Scan for the cell matching the given text and deliver its [X, Y] coordinate at center. 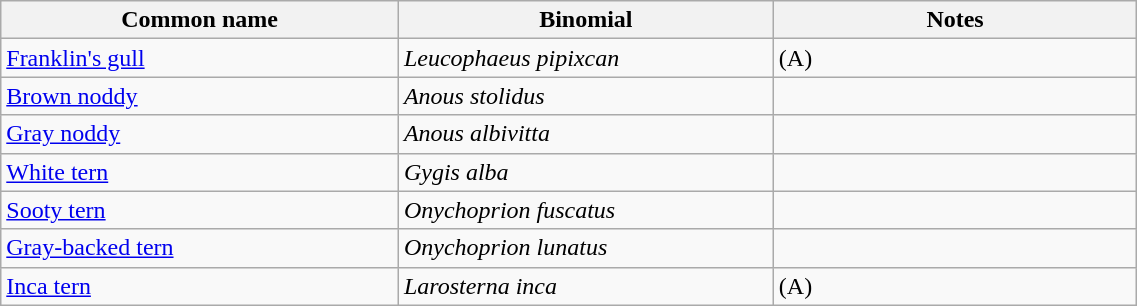
White tern [200, 172]
Leucophaeus pipixcan [586, 58]
Larosterna inca [586, 286]
Onychoprion fuscatus [586, 210]
Common name [200, 20]
Gray noddy [200, 134]
Anous albivitta [586, 134]
Franklin's gull [200, 58]
Inca tern [200, 286]
Binomial [586, 20]
Sooty tern [200, 210]
Brown noddy [200, 96]
Notes [955, 20]
Anous stolidus [586, 96]
Gygis alba [586, 172]
Onychoprion lunatus [586, 248]
Gray-backed tern [200, 248]
